Scan for the cell matching the given text and deliver its [X, Y] coordinate at center. 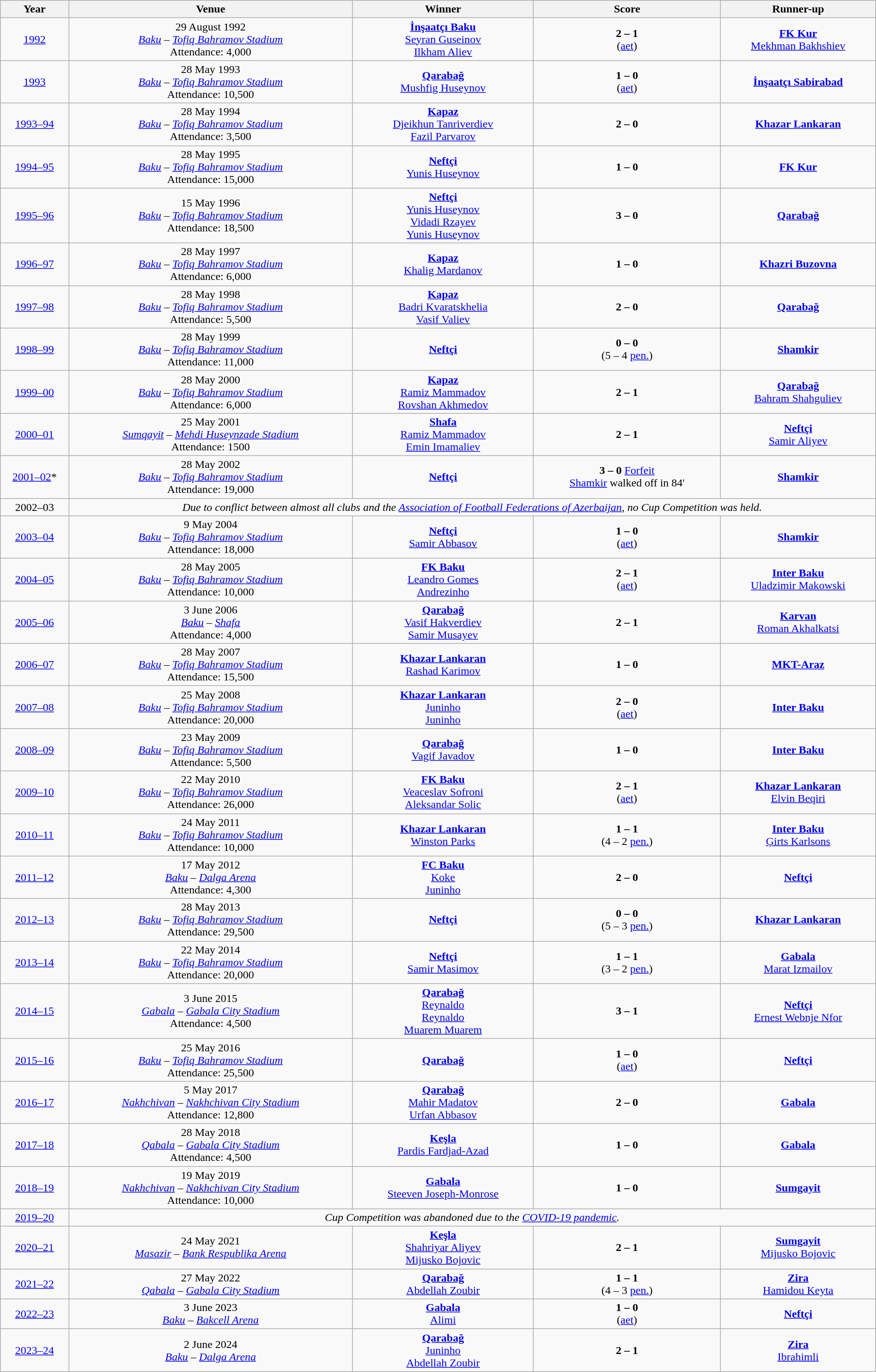
24 May 2011 Baku – Tofiq Bahramov Stadium Attendance: 10,000 [211, 835]
28 May 1997 Baku – Tofiq Bahramov Stadium Attendance: 6,000 [211, 264]
MKT-Araz [798, 665]
3 – 1 [627, 1011]
28 May 2005 Baku – Tofiq Bahramov Stadium Attendance: 10,000 [211, 580]
2012–13 [35, 920]
Inter Baku Uladzimir Makowski [798, 580]
25 May 2008 Baku – Tofiq Bahramov Stadium Attendance: 20,000 [211, 707]
3 June 2023 Baku – Bakcell Arena [211, 1314]
28 May 1995 Baku – Tofiq Bahramov Stadium Attendance: 15,000 [211, 167]
Zira Hamidou Keyta [798, 1284]
2005–06 [35, 622]
Due to conflict between almost all clubs and the Association of Football Federations of Azerbaijan, no Cup Competition was held. [472, 507]
Khazar Lankaran Elvin Beqiri [798, 792]
2006–07 [35, 665]
2010–11 [35, 835]
1997–98 [35, 307]
Neftçi Samir Abbasov [443, 537]
28 May 2013 Baku – Tofiq Bahramov Stadium Attendance: 29,500 [211, 920]
15 May 1996 Baku – Tofiq Bahramov Stadium Attendance: 18,500 [211, 215]
22 May 2014 Baku – Tofiq Bahramov Stadium Attendance: 20,000 [211, 962]
22 May 2010 Baku – Tofiq Bahramov Stadium Attendance: 26,000 [211, 792]
28 May 1998 Baku – Tofiq Bahramov Stadium Attendance: 5,500 [211, 307]
5 May 2017 Nakhchivan – Nakhchivan City Stadium Attendance: 12,800 [211, 1102]
Neftçi Yunis Huseynov [443, 167]
2016–17 [35, 1102]
3 – 0 ForfeitShamkir walked off in 84' [627, 477]
Venue [211, 9]
1995–96 [35, 215]
2001–02* [35, 477]
Qarabağ Mahir Madatov Urfan Abbasov [443, 1102]
Score [627, 9]
Winner [443, 9]
23 May 2009 Baku – Tofiq Bahramov Stadium Attendance: 5,500 [211, 750]
28 May 2000 Baku – Tofiq Bahramov Stadium Attendance: 6,000 [211, 392]
Khazri Buzovna [798, 264]
Cup Competition was abandoned due to the COVID-19 pandemic. [472, 1218]
1993 [35, 82]
28 May 1994 Baku – Tofiq Bahramov Stadium Attendance: 3,500 [211, 124]
Gabala Alimi [443, 1314]
Runner-up [798, 9]
Shafa Ramiz Mammadov Emin Imamaliev [443, 434]
Keşla Pardis Fardjad-Azad [443, 1145]
FC Baku Koke Juninho [443, 877]
1994–95 [35, 167]
İnşaatçı Sabirabad [798, 82]
2015–16 [35, 1060]
3 June 2015 Gabala – Gabala City Stadium Attendance: 4,500 [211, 1011]
2007–08 [35, 707]
2011–12 [35, 877]
2019–20 [35, 1218]
24 May 2021 Masazir – Bank Respublika Arena [211, 1248]
Gabala Steeven Joseph-Monrose [443, 1187]
9 May 2004 Baku – Tofiq Bahramov Stadium Attendance: 18,000 [211, 537]
Karvan Roman Akhalkatsi [798, 622]
17 May 2012 Baku – Dalga Arena Attendance: 4,300 [211, 877]
Qarabağ Vasif Hakverdiev Samir Musayev [443, 622]
28 May 2002 Baku – Tofiq Bahramov Stadium Attendance: 19,000 [211, 477]
2000–01 [35, 434]
Sumgayit Mijusko Bojovic [798, 1248]
19 May 2019 Nakhchivan – Nakhchivan City Stadium Attendance: 10,000 [211, 1187]
1 – 1 (4 – 3 pen.) [627, 1284]
28 May 2018 Qabala – Gabala City Stadium Attendance: 4,500 [211, 1145]
Sumgayit [798, 1187]
Qarabağ Mushfig Huseynov [443, 82]
2014–15 [35, 1011]
Khazar Lankaran Winston Parks [443, 835]
Kapaz Ramiz Mammadov Rovshan Akhmedov [443, 392]
29 August 1992 Baku – Tofiq Bahramov Stadium Attendance: 4,000 [211, 39]
1 – 0 (aet) [627, 1314]
2004–05 [35, 580]
2023–24 [35, 1350]
Qarabağ Reynaldo Reynaldo Muarem Muarem [443, 1011]
2013–14 [35, 962]
1999–00 [35, 392]
1993–94 [35, 124]
2009–10 [35, 792]
28 May 1999 Baku – Tofiq Bahramov Stadium Attendance: 11,000 [211, 349]
1 – 1 (4 – 2 pen.) [627, 835]
Kapaz Khalig Mardanov [443, 264]
1992 [35, 39]
2 – 0(aet) [627, 707]
Qarabağ Bahram Shahguliev [798, 392]
27 May 2022 Qabala – Gabala City Stadium [211, 1284]
FK Kur Mekhman Bakhshiev [798, 39]
2008–09 [35, 750]
2020–21 [35, 1248]
0 – 0 (5 – 3 pen.) [627, 920]
Inter BakuĢirts Karlsons [798, 835]
Kapaz Djeikhun Tanriverdiev Fazil Parvarov [443, 124]
2003–04 [35, 537]
3 – 0 [627, 215]
Khazar Lankaran Rashad Karimov [443, 665]
2 June 2024 Baku – Dalga Arena [211, 1350]
2021–22 [35, 1284]
3 June 2006 Baku – Shafa Attendance: 4,000 [211, 622]
Khazar Lankaran Juninho Juninho [443, 707]
1998–99 [35, 349]
2002–03 [35, 507]
1996–97 [35, 264]
FK Kur [798, 167]
Neftçi Ernest Webnje Nfor [798, 1011]
28 May 2007 Baku – Tofiq Bahramov Stadium Attendance: 15,500 [211, 665]
Keşla Shahriyar Aliyev Mijusko Bojovic [443, 1248]
FK Baku Veaceslav Sofroni Aleksandar Solic [443, 792]
25 May 2001 Sumqayit – Mehdi Huseynzade Stadium Attendance: 1500 [211, 434]
0 – 0(5 – 4 pen.) [627, 349]
Neftçi Yunis Huseynov Vidadi Rzayev Yunis Huseynov [443, 215]
Neftçi Samir Masimov [443, 962]
25 May 2016 Baku – Tofiq Bahramov Stadium Attendance: 25,500 [211, 1060]
Neftçi Samir Aliyev [798, 434]
Kapaz Badri Kvaratskhelia Vasif Valiev [443, 307]
2017–18 [35, 1145]
Gabala Marat Izmailov [798, 962]
FK Baku Leandro Gomes Andrezinho [443, 580]
Qarabağ Abdellah Zoubir [443, 1284]
Zira Ibrahimli [798, 1350]
Year [35, 9]
Qarabağ Vagif Javadov [443, 750]
1 – 1 (3 – 2 pen.) [627, 962]
2022–23 [35, 1314]
Qarabağ Juninho Abdellah Zoubir [443, 1350]
2018–19 [35, 1187]
28 May 1993 Baku – Tofiq Bahramov Stadium Attendance: 10,500 [211, 82]
İnşaatçı Baku Seyran Guseinov Ilkham Aliev [443, 39]
